Search for the cell housing the specified text and yield its [X, Y] center coordinate. 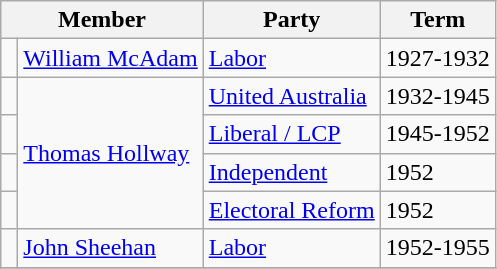
Electoral Reform [292, 210]
Thomas Hollway [110, 153]
1927-1932 [438, 58]
1945-1952 [438, 134]
Independent [292, 172]
United Australia [292, 96]
Liberal / LCP [292, 134]
Party [292, 20]
William McAdam [110, 58]
Member [102, 20]
Term [438, 20]
1952-1955 [438, 248]
John Sheehan [110, 248]
1932-1945 [438, 96]
